Capture the cell that displays the provided text and extract its [x, y] central coordinate. 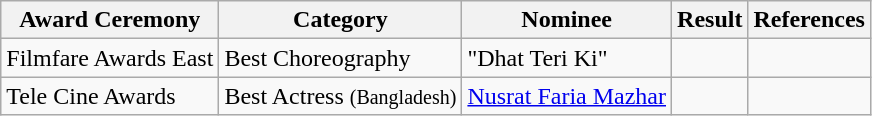
Best Choreography [340, 58]
Filmfare Awards East [110, 58]
Tele Cine Awards [110, 96]
Best Actress (Bangladesh) [340, 96]
Category [340, 20]
Nusrat Faria Mazhar [567, 96]
Award Ceremony [110, 20]
Nominee [567, 20]
References [810, 20]
Result [710, 20]
"Dhat Teri Ki" [567, 58]
